Determine the [x, y] coordinate at the center of the cell enclosing the given text.  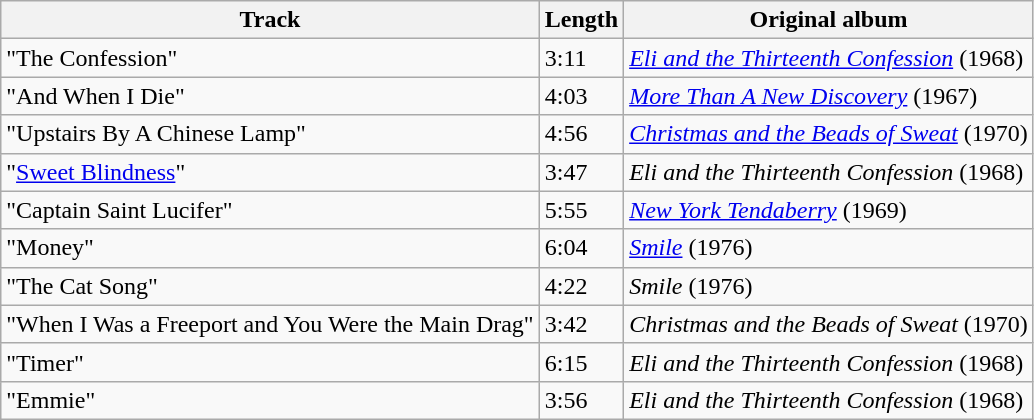
3:47 [581, 172]
"And When I Die" [270, 96]
"Upstairs By A Chinese Lamp" [270, 134]
"Sweet Blindness" [270, 172]
More Than A New Discovery (1967) [829, 96]
"When I Was a Freeport and You Were the Main Drag" [270, 324]
3:42 [581, 324]
"Emmie" [270, 400]
4:03 [581, 96]
3:11 [581, 58]
"The Cat Song" [270, 286]
New York Tendaberry (1969) [829, 210]
"Captain Saint Lucifer" [270, 210]
"The Confession" [270, 58]
4:56 [581, 134]
6:04 [581, 248]
"Timer" [270, 362]
5:55 [581, 210]
4:22 [581, 286]
6:15 [581, 362]
"Money" [270, 248]
Original album [829, 20]
3:56 [581, 400]
Track [270, 20]
Length [581, 20]
